Pinpoint the cell where the given text exists, returning its (x, y) midpoint coordinate. 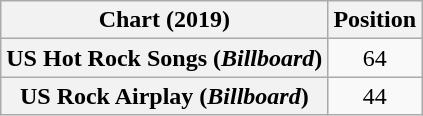
64 (375, 58)
Position (375, 20)
US Hot Rock Songs (Billboard) (164, 58)
44 (375, 96)
Chart (2019) (164, 20)
US Rock Airplay (Billboard) (164, 96)
